Scan for the cell matching the given text and deliver its (x, y) coordinate at center. 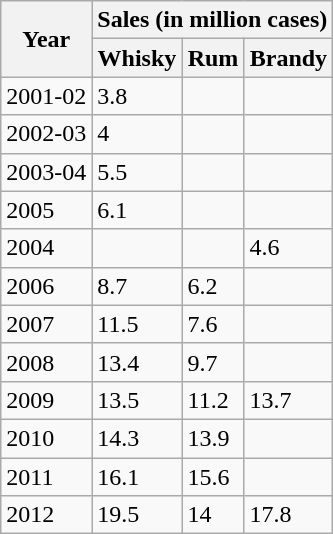
14 (213, 515)
7.6 (213, 324)
2007 (46, 324)
4.6 (288, 248)
11.2 (213, 400)
3.8 (137, 96)
2002-03 (46, 134)
4 (137, 134)
2003-04 (46, 172)
11.5 (137, 324)
2012 (46, 515)
19.5 (137, 515)
2004 (46, 248)
13.4 (137, 362)
2010 (46, 438)
Whisky (137, 58)
Year (46, 39)
13.5 (137, 400)
2005 (46, 210)
14.3 (137, 438)
2001-02 (46, 96)
2006 (46, 286)
6.2 (213, 286)
13.9 (213, 438)
9.7 (213, 362)
15.6 (213, 477)
8.7 (137, 286)
16.1 (137, 477)
17.8 (288, 515)
5.5 (137, 172)
Rum (213, 58)
Sales (in million cases) (212, 20)
2008 (46, 362)
2011 (46, 477)
6.1 (137, 210)
Brandy (288, 58)
2009 (46, 400)
13.7 (288, 400)
